Determine the [X, Y] coordinate at the center of the cell enclosing the given text.  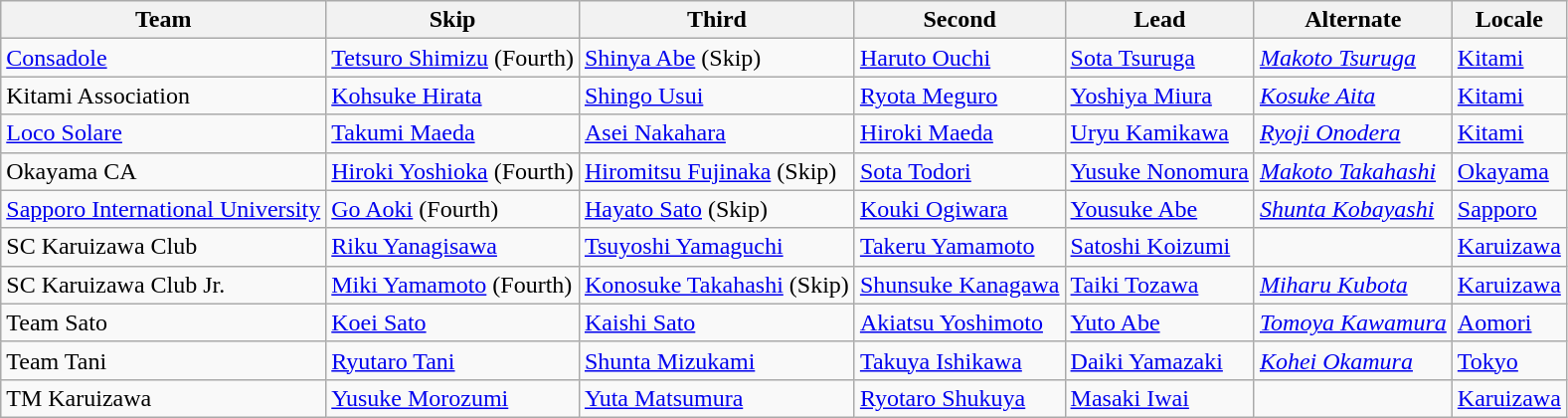
Masaki Iwai [1159, 398]
Uryu Kamikawa [1159, 133]
Tetsuro Shimizu (Fourth) [453, 58]
Miki Yamamoto (Fourth) [453, 285]
Sapporo [1509, 209]
Hiroki Maeda [959, 133]
Makoto Tsuruga [1352, 58]
Haruto Ouchi [959, 58]
Shunta Kobayashi [1352, 209]
Kaishi Sato [716, 322]
Shunta Mizukami [716, 360]
Yuto Abe [1159, 322]
Kohsuke Hirata [453, 96]
Hayato Sato (Skip) [716, 209]
TM Karuizawa [163, 398]
Shinya Abe (Skip) [716, 58]
Sota Todori [959, 171]
Kohei Okamura [1352, 360]
Miharu Kubota [1352, 285]
Kouki Ogiwara [959, 209]
Skip [453, 20]
Hiromitsu Fujinaka (Skip) [716, 171]
Team [163, 20]
Hiroki Yoshioka (Fourth) [453, 171]
Yoshiya Miura [1159, 96]
Tokyo [1509, 360]
Taiki Tozawa [1159, 285]
Ryoji Onodera [1352, 133]
Yuta Matsumura [716, 398]
Sota Tsuruga [1159, 58]
Alternate [1352, 20]
Team Tani [163, 360]
SC Karuizawa Club Jr. [163, 285]
Takeru Yamamoto [959, 247]
Kosuke Aita [1352, 96]
Yusuke Nonomura [1159, 171]
Aomori [1509, 322]
Third [716, 20]
Okayama CA [163, 171]
Kitami Association [163, 96]
Yousuke Abe [1159, 209]
Shingo Usui [716, 96]
Riku Yanagisawa [453, 247]
Ryutaro Tani [453, 360]
Sapporo International University [163, 209]
Ryotaro Shukuya [959, 398]
Konosuke Takahashi (Skip) [716, 285]
Okayama [1509, 171]
Takuya Ishikawa [959, 360]
SC Karuizawa Club [163, 247]
Daiki Yamazaki [1159, 360]
Loco Solare [163, 133]
Akiatsu Yoshimoto [959, 322]
Shunsuke Kanagawa [959, 285]
Asei Nakahara [716, 133]
Yusuke Morozumi [453, 398]
Satoshi Koizumi [1159, 247]
Makoto Takahashi [1352, 171]
Team Sato [163, 322]
Tsuyoshi Yamaguchi [716, 247]
Takumi Maeda [453, 133]
Ryota Meguro [959, 96]
Lead [1159, 20]
Second [959, 20]
Tomoya Kawamura [1352, 322]
Go Aoki (Fourth) [453, 209]
Locale [1509, 20]
Consadole [163, 58]
Koei Sato [453, 322]
